Detect which cell encompasses the target text, then output its (X, Y) center coordinate. 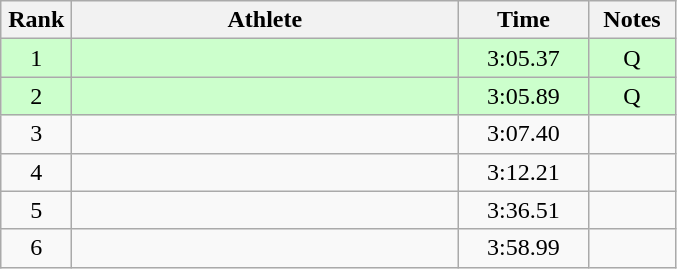
Rank (36, 20)
3:12.21 (524, 172)
1 (36, 58)
6 (36, 248)
4 (36, 172)
3 (36, 134)
5 (36, 210)
3:05.89 (524, 96)
3:07.40 (524, 134)
Notes (632, 20)
Time (524, 20)
3:05.37 (524, 58)
Athlete (265, 20)
3:58.99 (524, 248)
2 (36, 96)
3:36.51 (524, 210)
